Pinpoint the cell where the given text exists, returning its [X, Y] midpoint coordinate. 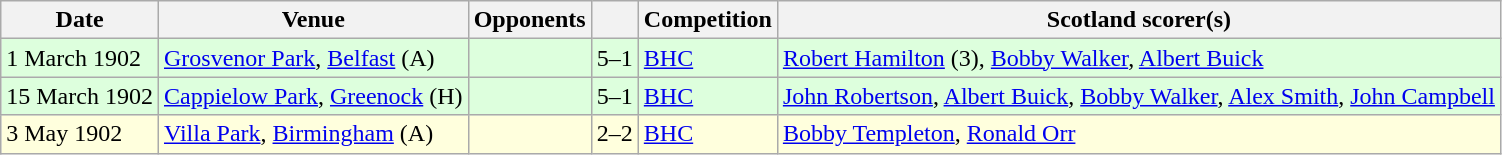
Villa Park, Birmingham (A) [313, 134]
15 March 1902 [80, 96]
Robert Hamilton (3), Bobby Walker, Albert Buick [1138, 58]
Grosvenor Park, Belfast (A) [313, 58]
John Robertson, Albert Buick, Bobby Walker, Alex Smith, John Campbell [1138, 96]
Opponents [530, 20]
Bobby Templeton, Ronald Orr [1138, 134]
Competition [708, 20]
Scotland scorer(s) [1138, 20]
3 May 1902 [80, 134]
Date [80, 20]
Cappielow Park, Greenock (H) [313, 96]
2–2 [614, 134]
Venue [313, 20]
1 March 1902 [80, 58]
